Detect which cell encompasses the target text, then output its [x, y] center coordinate. 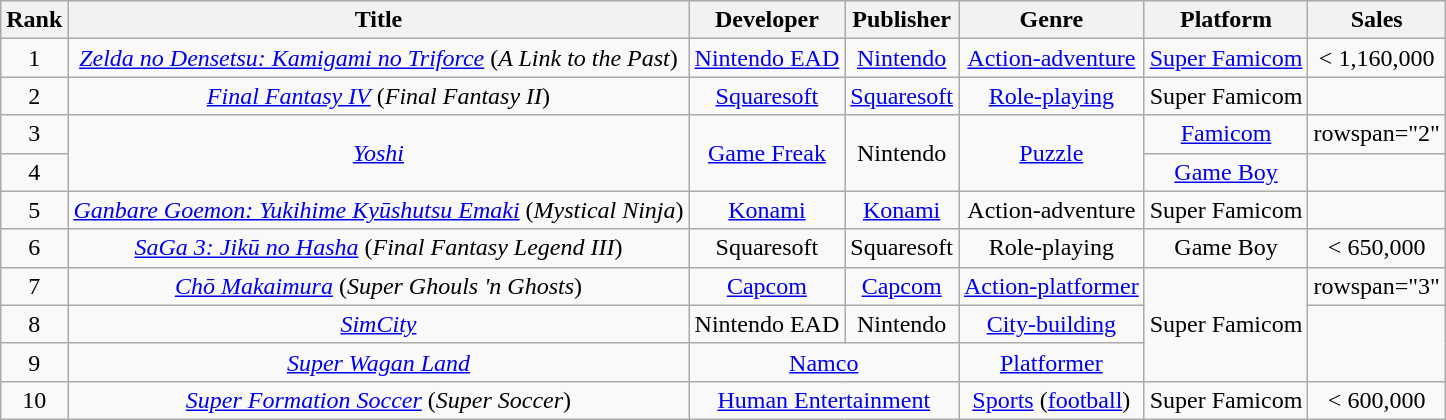
Namco [824, 362]
Developer [767, 20]
rowspan="3" [1377, 286]
Super Formation Soccer (Super Soccer) [378, 400]
Publisher [902, 20]
Famicom [1226, 134]
Human Entertainment [824, 400]
Yoshi [378, 153]
< 1,160,000 [1377, 58]
9 [34, 362]
Sales [1377, 20]
Platform [1226, 20]
Genre [1051, 20]
Sports (football) [1051, 400]
Final Fantasy IV (Final Fantasy II) [378, 96]
Puzzle [1051, 153]
5 [34, 210]
rowspan="2" [1377, 134]
Ganbare Goemon: Yukihime Kyūshutsu Emaki (Mystical Ninja) [378, 210]
1 [34, 58]
< 650,000 [1377, 248]
10 [34, 400]
Action-platformer [1051, 286]
4 [34, 172]
3 [34, 134]
SimCity [378, 324]
Chō Makaimura (Super Ghouls 'n Ghosts) [378, 286]
2 [34, 96]
6 [34, 248]
SaGa 3: Jikū no Hasha (Final Fantasy Legend III) [378, 248]
Zelda no Densetsu: Kamigami no Triforce (A Link to the Past) [378, 58]
Title [378, 20]
Rank [34, 20]
Game Freak [767, 153]
Super Wagan Land [378, 362]
< 600,000 [1377, 400]
7 [34, 286]
8 [34, 324]
City-building [1051, 324]
Platformer [1051, 362]
